Determine the [x, y] coordinate at the center of the cell enclosing the given text.  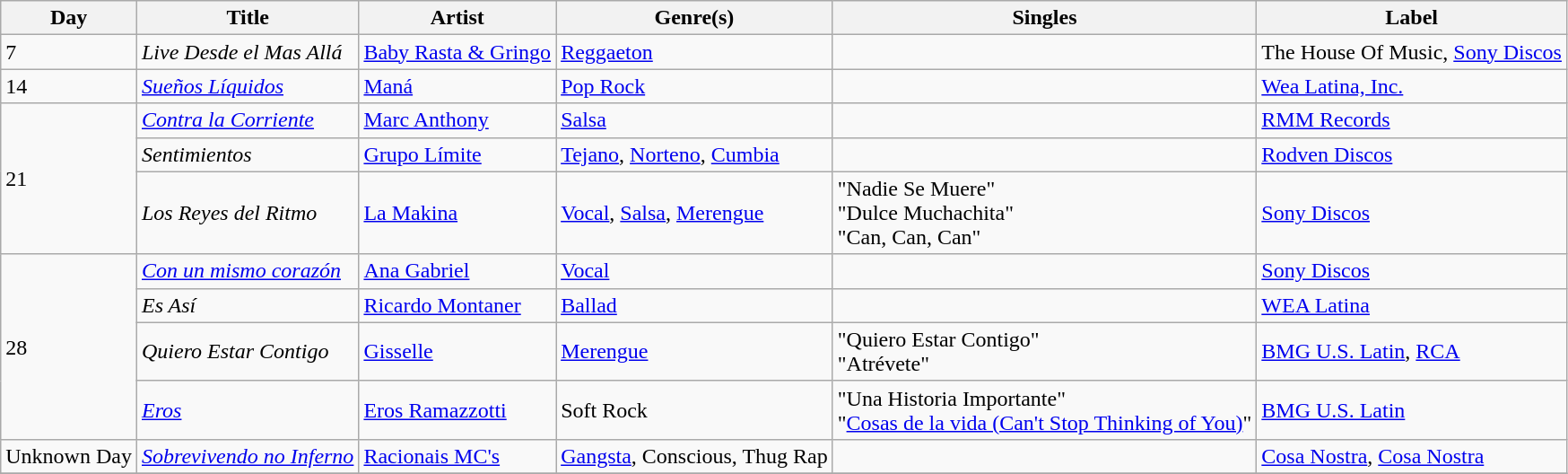
Vocal [694, 271]
Quiero Estar Contigo [248, 352]
Unknown Day [69, 456]
Salsa [694, 120]
Pop Rock [694, 86]
Eros [248, 409]
14 [69, 86]
Racionais MC's [457, 456]
Day [69, 18]
Vocal, Salsa, Merengue [694, 213]
RMM Records [1412, 120]
Reggaeton [694, 52]
BMG U.S. Latin, RCA [1412, 352]
Genre(s) [694, 18]
Ballad [694, 305]
WEA Latina [1412, 305]
7 [69, 52]
Ana Gabriel [457, 271]
Artist [457, 18]
Tejano, Norteno, Cumbia [694, 154]
The House Of Music, Sony Discos [1412, 52]
Los Reyes del Ritmo [248, 213]
Live Desde el Mas Allá [248, 52]
Marc Anthony [457, 120]
Rodven Discos [1412, 154]
28 [69, 347]
Sueños Líquidos [248, 86]
Con un mismo corazón [248, 271]
Gisselle [457, 352]
Contra la Corriente [248, 120]
Cosa Nostra, Cosa Nostra [1412, 456]
Ricardo Montaner [457, 305]
Sentimientos [248, 154]
La Makina [457, 213]
Eros Ramazzotti [457, 409]
21 [69, 179]
"Quiero Estar Contigo""Atrévete" [1044, 352]
"Nadie Se Muere""Dulce Muchachita""Can, Can, Can" [1044, 213]
Singles [1044, 18]
Wea Latina, Inc. [1412, 86]
Merengue [694, 352]
BMG U.S. Latin [1412, 409]
Maná [457, 86]
Soft Rock [694, 409]
"Una Historia Importante""Cosas de la vida (Can't Stop Thinking of You)" [1044, 409]
Gangsta, Conscious, Thug Rap [694, 456]
Title [248, 18]
Baby Rasta & Gringo [457, 52]
Es Así [248, 305]
Label [1412, 18]
Sobrevivendo no Inferno [248, 456]
Grupo Límite [457, 154]
